Determine the [X, Y] coordinate at the center of the cell enclosing the given text.  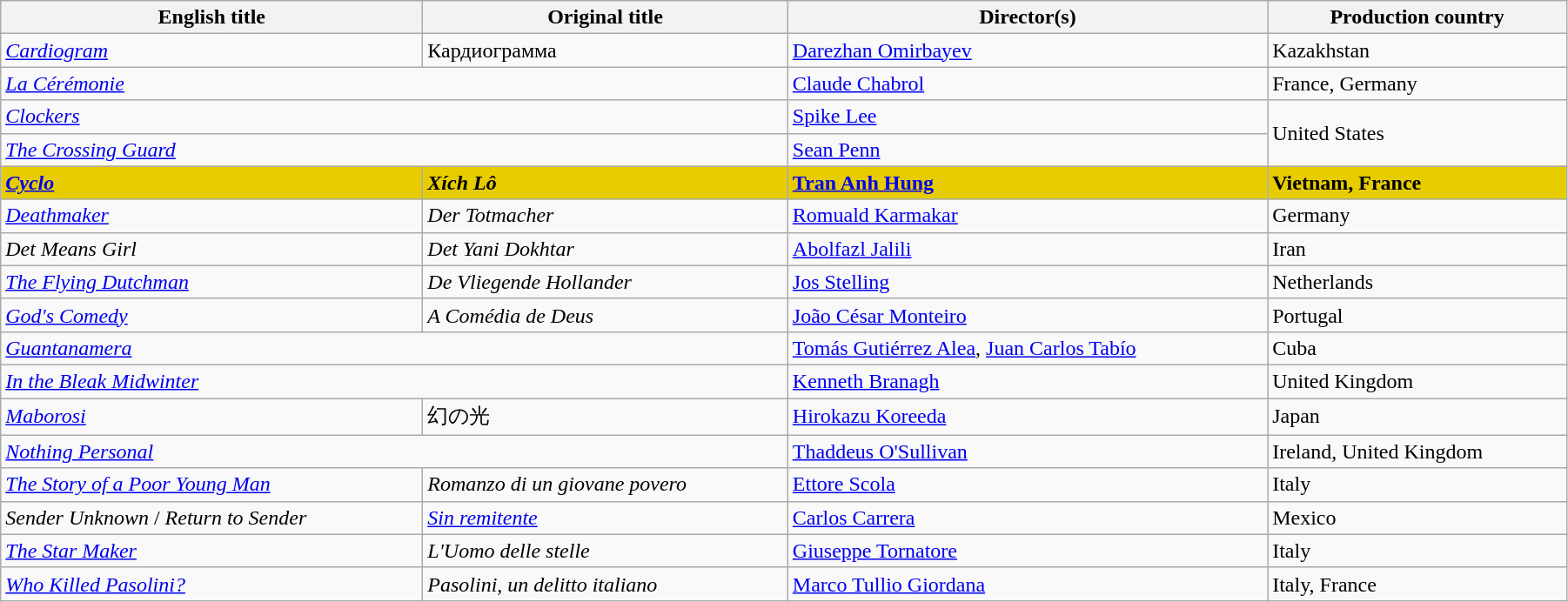
Romanzo di un giovane povero [606, 485]
Tomás Gutiérrez Alea, Juan Carlos Tabío [1027, 348]
Vietnam, France [1417, 183]
Japan [1417, 418]
Cuba [1417, 348]
Der Totmacher [606, 216]
Det Means Girl [212, 249]
Ireland, United Kingdom [1417, 451]
Romuald Karmakar [1027, 216]
In the Bleak Midwinter [395, 381]
France, Germany [1417, 84]
João César Monteiro [1027, 315]
Who Killed Pasolini? [212, 584]
Jos Stelling [1027, 282]
Cardiogram [212, 50]
Hirokazu Koreeda [1027, 418]
Director(s) [1027, 17]
Кардиограмма [606, 50]
United Kingdom [1417, 381]
Deathmaker [212, 216]
A Comédia de Deus [606, 315]
The Crossing Guard [395, 150]
Kazakhstan [1417, 50]
The Flying Dutchman [212, 282]
Kenneth Branagh [1027, 381]
Sender Unknown / Return to Sender [212, 518]
Thaddeus O'Sullivan [1027, 451]
La Cérémonie [395, 84]
Original title [606, 17]
Carlos Carrera [1027, 518]
Sin remitente [606, 518]
Maborosi [212, 418]
Spike Lee [1027, 117]
Claude Chabrol [1027, 84]
Cyclo [212, 183]
Portugal [1417, 315]
L'Uomo delle stelle [606, 551]
Marco Tullio Giordana [1027, 584]
God's Comedy [212, 315]
Production country [1417, 17]
Clockers [395, 117]
Darezhan Omirbayev [1027, 50]
Netherlands [1417, 282]
Giuseppe Tornatore [1027, 551]
United States [1417, 133]
Abolfazl Jalili [1027, 249]
Ettore Scola [1027, 485]
Tran Anh Hung [1027, 183]
English title [212, 17]
Xích Lô [606, 183]
Iran [1417, 249]
Det Yani Dokhtar [606, 249]
The Story of a Poor Young Man [212, 485]
De Vliegende Hollander [606, 282]
The Star Maker [212, 551]
Nothing Personal [395, 451]
Italy, France [1417, 584]
Guantanamera [395, 348]
Mexico [1417, 518]
Sean Penn [1027, 150]
幻の光 [606, 418]
Pasolini, un delitto italiano [606, 584]
Germany [1417, 216]
